Extract the (X, Y) coordinate from the center of the cell holding the provided text.  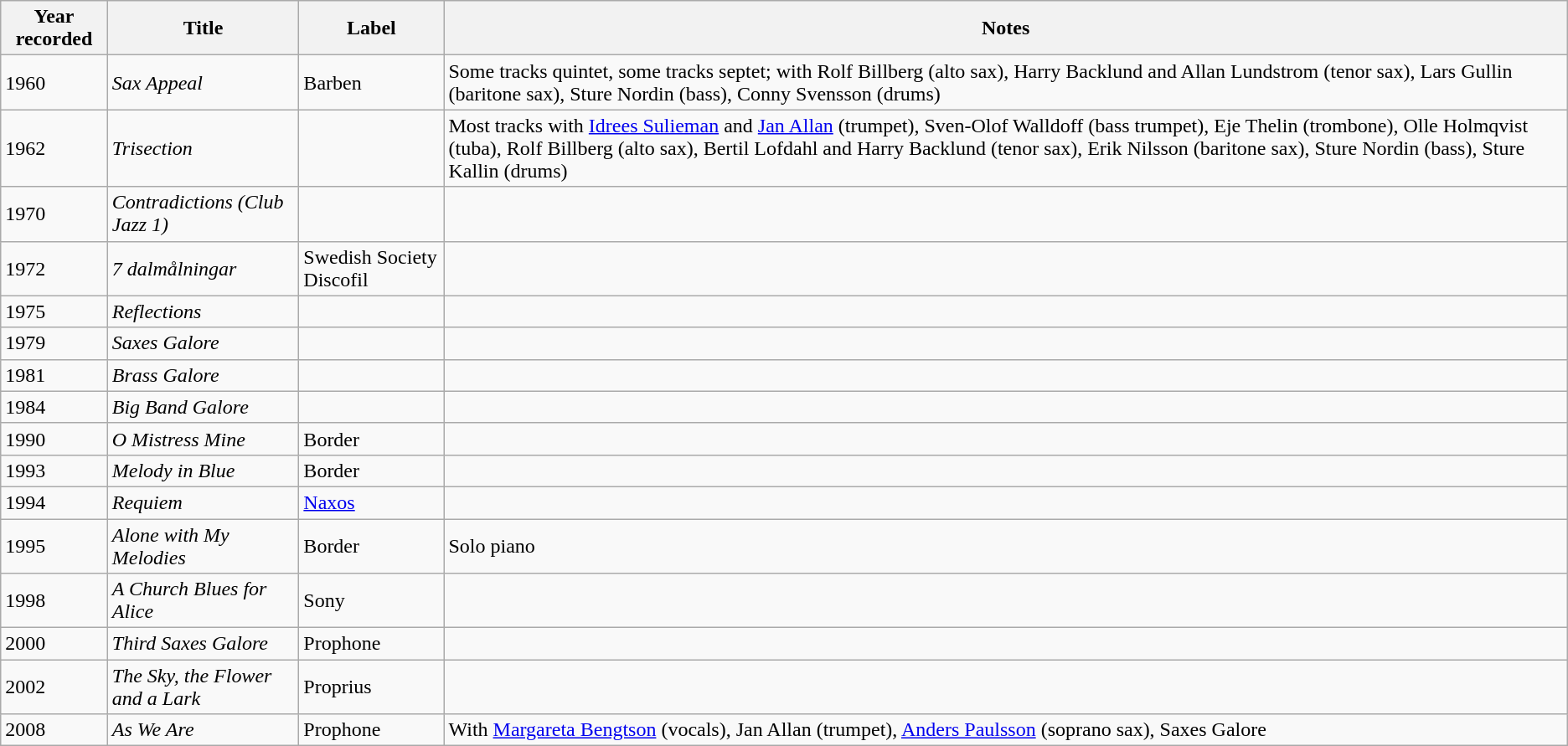
Notes (1005, 28)
1960 (54, 82)
Alone with My Melodies (203, 546)
Reflections (203, 311)
A Church Blues for Alice (203, 601)
The Sky, the Flower and a Lark (203, 687)
As We Are (203, 730)
Naxos (372, 502)
1998 (54, 601)
2002 (54, 687)
With Margareta Bengtson (vocals), Jan Allan (trumpet), Anders Paulsson (soprano sax), Saxes Galore (1005, 730)
1981 (54, 375)
Proprius (372, 687)
1975 (54, 311)
1972 (54, 268)
1990 (54, 439)
Sax Appeal (203, 82)
2000 (54, 644)
1995 (54, 546)
7 dalmålningar (203, 268)
Brass Galore (203, 375)
Solo piano (1005, 546)
1962 (54, 148)
1970 (54, 214)
Contradictions (Club Jazz 1) (203, 214)
Third Saxes Galore (203, 644)
Year recorded (54, 28)
Big Band Galore (203, 407)
2008 (54, 730)
Barben (372, 82)
O Mistress Mine (203, 439)
1993 (54, 471)
1994 (54, 502)
1984 (54, 407)
Requiem (203, 502)
1979 (54, 343)
Swedish Society Discofil (372, 268)
Saxes Galore (203, 343)
Trisection (203, 148)
Title (203, 28)
Melody in Blue (203, 471)
Label (372, 28)
Sony (372, 601)
